For the text-containing cell, return its midpoint in [x, y] coordinate format. 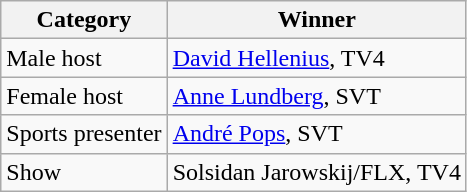
Winner [316, 20]
Category [84, 20]
Anne Lundberg, SVT [316, 96]
Sports presenter [84, 134]
Male host [84, 58]
Show [84, 172]
André Pops, SVT [316, 134]
David Hellenius, TV4 [316, 58]
Solsidan Jarowskij/FLX, TV4 [316, 172]
Female host [84, 96]
